Search for the cell housing the specified text and yield its [x, y] center coordinate. 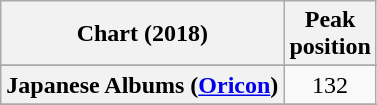
Chart (2018) [142, 34]
Japanese Albums (Oricon) [142, 85]
Peakposition [330, 34]
132 [330, 85]
